Capture the cell that displays the provided text and extract its (x, y) central coordinate. 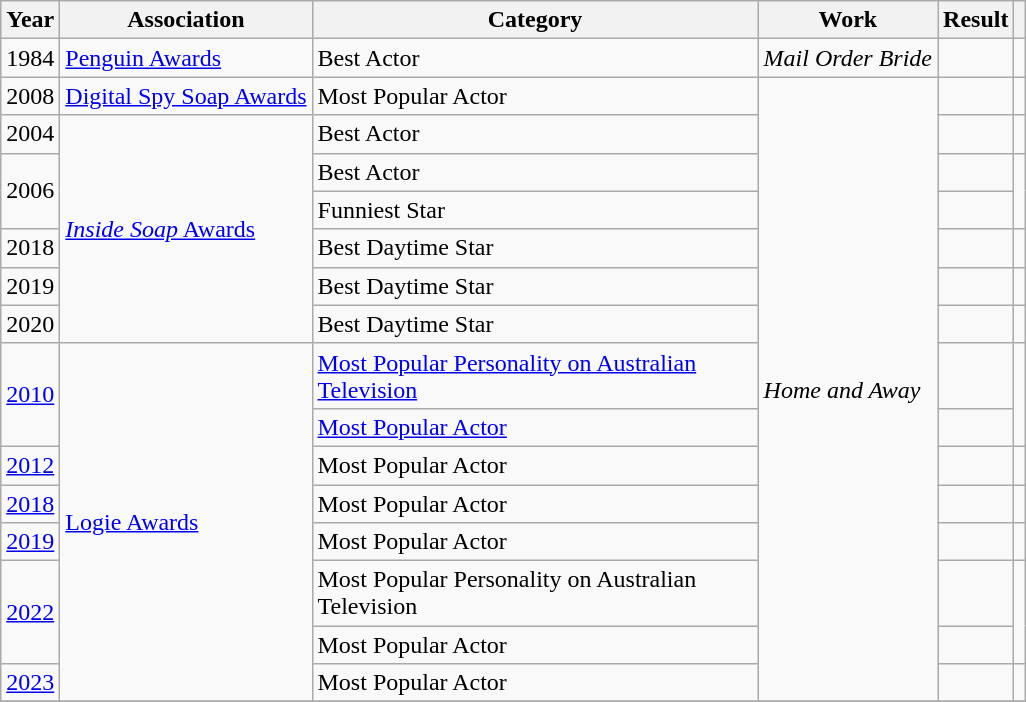
2004 (30, 134)
2020 (30, 324)
2010 (30, 394)
Result (976, 20)
Association (186, 20)
2023 (30, 683)
Year (30, 20)
Digital Spy Soap Awards (186, 96)
2008 (30, 96)
1984 (30, 58)
Home and Away (848, 390)
2006 (30, 191)
Funniest Star (535, 210)
2022 (30, 612)
Mail Order Bride (848, 58)
Penguin Awards (186, 58)
Category (535, 20)
Work (848, 20)
2012 (30, 465)
Logie Awards (186, 522)
Inside Soap Awards (186, 229)
